Identify which cell holds the provided text, then report its [X, Y] central coordinate. 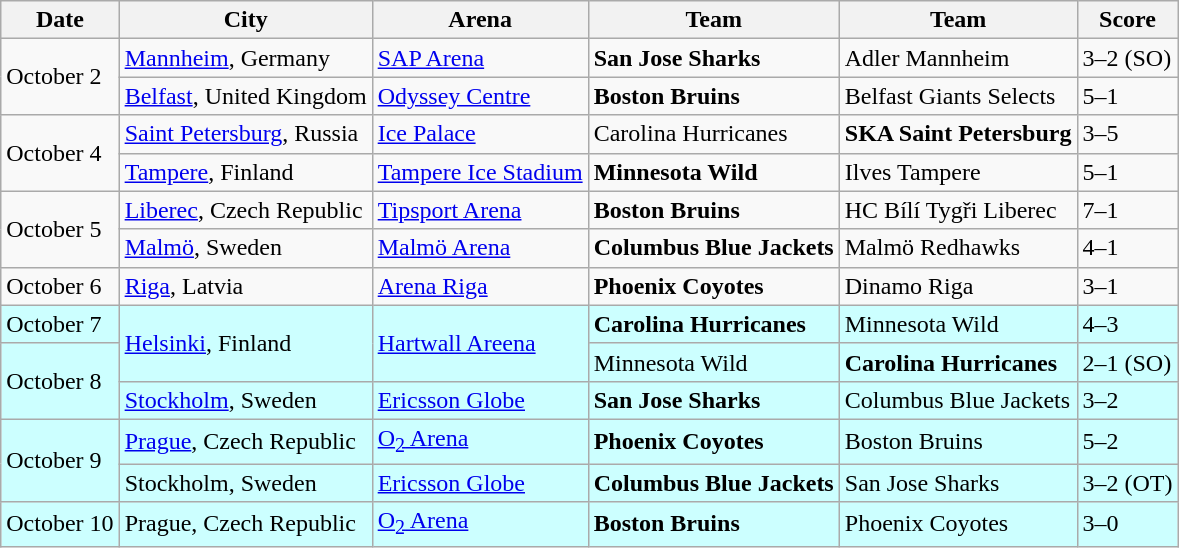
5–2 [1128, 441]
SAP Arena [480, 58]
Liberec, Czech Republic [246, 210]
SKA Saint Petersburg [958, 134]
Belfast, United Kingdom [246, 96]
3–0 [1128, 524]
Tipsport Arena [480, 210]
Odyssey Centre [480, 96]
3–2 (SO) [1128, 58]
Ilves Tampere [958, 172]
Dinamo Riga [958, 286]
October 7 [60, 324]
2–1 (SO) [1128, 362]
October 4 [60, 153]
October 10 [60, 524]
October 5 [60, 229]
3–2 [1128, 400]
Date [60, 20]
3–1 [1128, 286]
Mannheim, Germany [246, 58]
Ice Palace [480, 134]
Saint Petersburg, Russia [246, 134]
October 2 [60, 77]
7–1 [1128, 210]
City [246, 20]
3–5 [1128, 134]
Malmö Redhawks [958, 248]
Malmö, Sweden [246, 248]
October 6 [60, 286]
4–3 [1128, 324]
Tampere, Finland [246, 172]
Malmö Arena [480, 248]
Arena [480, 20]
October 8 [60, 381]
Riga, Latvia [246, 286]
Helsinki, Finland [246, 343]
Hartwall Areena [480, 343]
Score [1128, 20]
Arena Riga [480, 286]
October 9 [60, 460]
4–1 [1128, 248]
3–2 (OT) [1128, 483]
Adler Mannheim [958, 58]
Tampere Ice Stadium [480, 172]
HC Bílí Tygři Liberec [958, 210]
Belfast Giants Selects [958, 96]
